Pinpoint the cell where the given text exists, returning its [X, Y] midpoint coordinate. 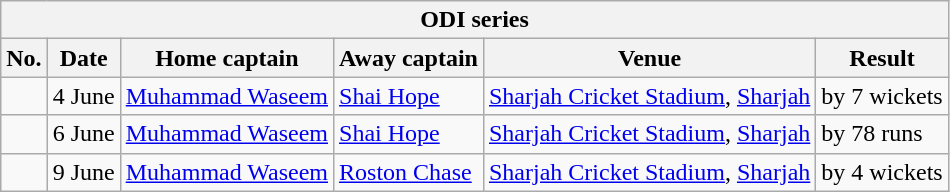
by 7 wickets [882, 96]
Roston Chase [409, 172]
Date [84, 58]
4 June [84, 96]
Venue [649, 58]
ODI series [474, 20]
by 78 runs [882, 134]
Away captain [409, 58]
Result [882, 58]
No. [24, 58]
Home captain [226, 58]
9 June [84, 172]
6 June [84, 134]
by 4 wickets [882, 172]
